Locate the cell with the specified text and output its [x, y] center coordinate. 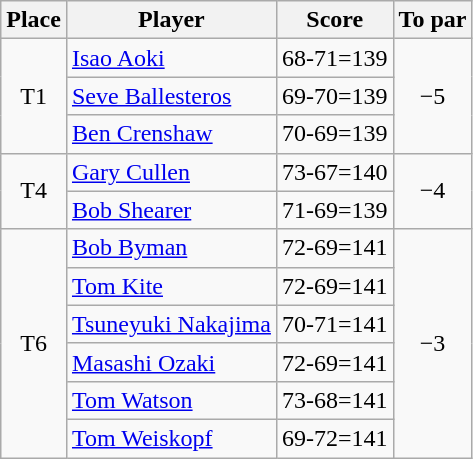
T1 [34, 96]
−4 [432, 191]
Score [334, 20]
71-69=139 [334, 210]
73-68=141 [334, 400]
70-71=141 [334, 324]
69-70=139 [334, 96]
−5 [432, 96]
Tom Weiskopf [171, 438]
Tsuneyuki Nakajima [171, 324]
70-69=139 [334, 134]
68-71=139 [334, 58]
Isao Aoki [171, 58]
Bob Shearer [171, 210]
73-67=140 [334, 172]
Seve Ballesteros [171, 96]
Bob Byman [171, 248]
Tom Kite [171, 286]
T4 [34, 191]
Player [171, 20]
Masashi Ozaki [171, 362]
−3 [432, 343]
Tom Watson [171, 400]
T6 [34, 343]
Place [34, 20]
69-72=141 [334, 438]
To par [432, 20]
Gary Cullen [171, 172]
Ben Crenshaw [171, 134]
